From the cell containing the given text, extract its center point as [X, Y] coordinate. 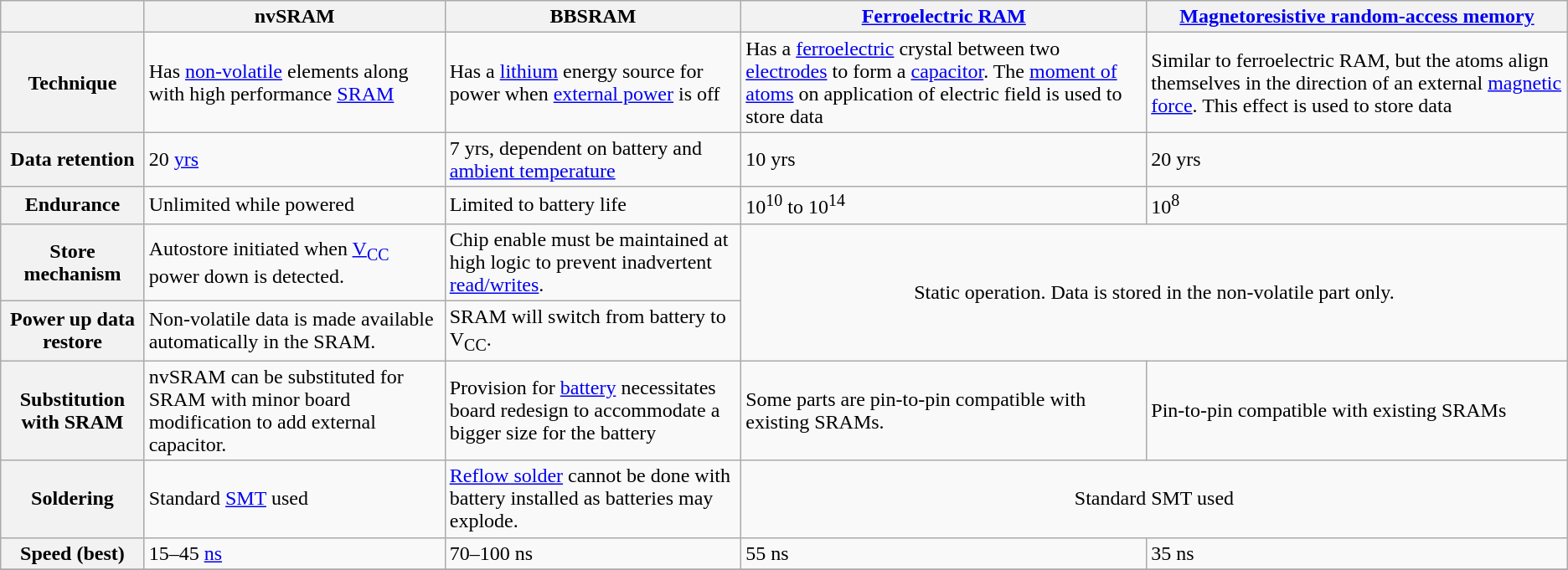
Non-volatile data is made available automatically in the SRAM. [295, 331]
Data retention [72, 159]
SRAM will switch from battery to VCC. [593, 331]
Unlimited while powered [295, 206]
70–100 ns [593, 553]
Has a ferroelectric crystal between two electrodes to form a capacitor. The moment of atoms on application of electric field is used to store data [944, 82]
Store mechanism [72, 262]
Magnetoresistive random-access memory [1357, 17]
BBSRAM [593, 17]
Power up data restore [72, 331]
108 [1357, 206]
Reflow solder cannot be done with battery installed as batteries may explode. [593, 499]
Provision for battery necessitates board redesign to accommodate a bigger size for the battery [593, 410]
nvSRAM [295, 17]
Speed (best) [72, 553]
Has non-volatile elements along with high performance SRAM [295, 82]
15–45 ns [295, 553]
35 ns [1357, 553]
nvSRAM can be substituted for SRAM with minor board modification to add external capacitor. [295, 410]
Limited to battery life [593, 206]
Substitution with SRAM [72, 410]
Ferroelectric RAM [944, 17]
Static operation. Data is stored in the non-volatile part only. [1154, 291]
Some parts are pin-to-pin compatible with existing SRAMs. [944, 410]
Technique [72, 82]
1010 to 1014 [944, 206]
Similar to ferroelectric RAM, but the atoms align themselves in the direction of an external magnetic force. This effect is used to store data [1357, 82]
55 ns [944, 553]
Endurance [72, 206]
Pin-to-pin compatible with existing SRAMs [1357, 410]
Autostore initiated when VCC power down is detected. [295, 262]
Has a lithium energy source for power when external power is off [593, 82]
Chip enable must be maintained at high logic to prevent inadvertent read/writes. [593, 262]
10 yrs [944, 159]
Soldering [72, 499]
7 yrs, dependent on battery and ambient temperature [593, 159]
